Locate the cell with the specified text and output its [x, y] center coordinate. 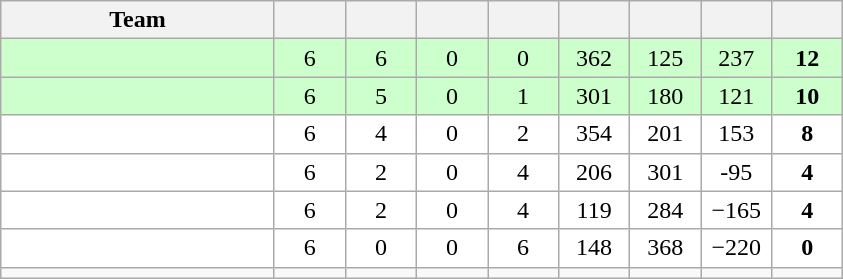
−165 [736, 210]
148 [594, 248]
−220 [736, 248]
10 [808, 96]
121 [736, 96]
201 [666, 134]
153 [736, 134]
354 [594, 134]
1 [524, 96]
180 [666, 96]
12 [808, 58]
206 [594, 172]
368 [666, 248]
362 [594, 58]
8 [808, 134]
284 [666, 210]
237 [736, 58]
-95 [736, 172]
125 [666, 58]
Team [138, 20]
119 [594, 210]
5 [380, 96]
